For the text-containing cell, return its midpoint in (x, y) coordinate format. 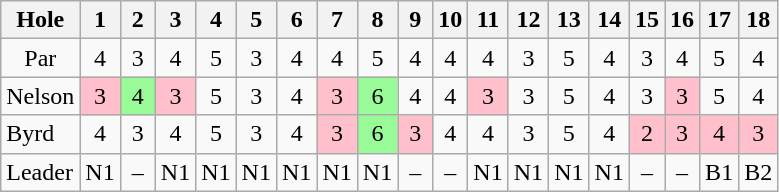
9 (416, 20)
Hole (40, 20)
1 (100, 20)
15 (646, 20)
Leader (40, 172)
7 (337, 20)
17 (720, 20)
14 (609, 20)
11 (488, 20)
Par (40, 58)
12 (528, 20)
10 (450, 20)
18 (758, 20)
B2 (758, 172)
16 (682, 20)
8 (377, 20)
B1 (720, 172)
Nelson (40, 96)
Byrd (40, 134)
13 (569, 20)
